Capture the cell that displays the provided text and extract its [x, y] central coordinate. 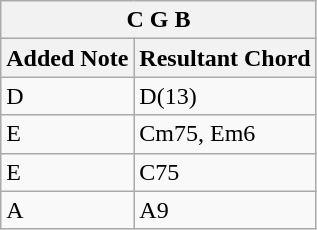
C G B [158, 20]
A [68, 210]
A9 [225, 210]
Added Note [68, 58]
Cm75, Em6 [225, 134]
D [68, 96]
C75 [225, 172]
D(13) [225, 96]
Resultant Chord [225, 58]
